Search for the cell housing the specified text and yield its [x, y] center coordinate. 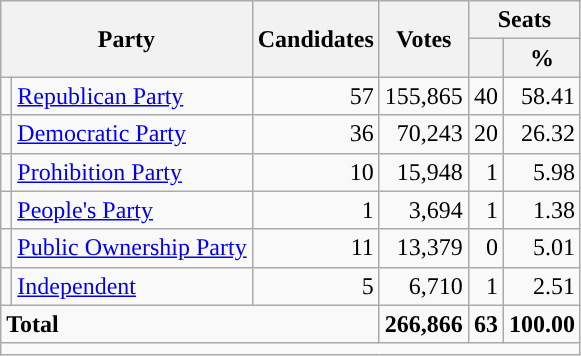
57 [316, 96]
40 [486, 96]
10 [316, 172]
20 [486, 134]
People's Party [132, 210]
Votes [424, 39]
Candidates [316, 39]
11 [316, 248]
Independent [132, 286]
5.98 [542, 172]
5.01 [542, 248]
266,866 [424, 324]
Republican Party [132, 96]
58.41 [542, 96]
15,948 [424, 172]
0 [486, 248]
2.51 [542, 286]
Prohibition Party [132, 172]
Party [126, 39]
70,243 [424, 134]
% [542, 58]
63 [486, 324]
13,379 [424, 248]
1.38 [542, 210]
36 [316, 134]
26.32 [542, 134]
Seats [524, 20]
3,694 [424, 210]
100.00 [542, 324]
Total [190, 324]
6,710 [424, 286]
Public Ownership Party [132, 248]
5 [316, 286]
Democratic Party [132, 134]
155,865 [424, 96]
